Identify which cell holds the provided text, then report its (x, y) central coordinate. 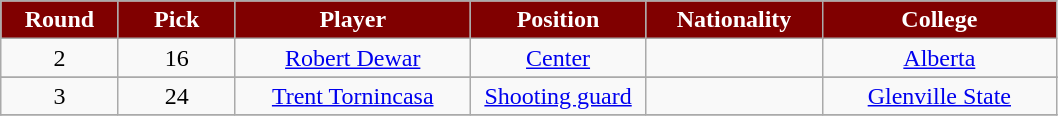
Glenville State (940, 96)
Player (352, 20)
Round (60, 20)
2 (60, 58)
Shooting guard (558, 96)
College (940, 20)
3 (60, 96)
24 (176, 96)
Center (558, 58)
Alberta (940, 58)
Nationality (734, 20)
Trent Tornincasa (352, 96)
16 (176, 58)
Position (558, 20)
Pick (176, 20)
Robert Dewar (352, 58)
